Pinpoint the cell where the given text exists, returning its (X, Y) midpoint coordinate. 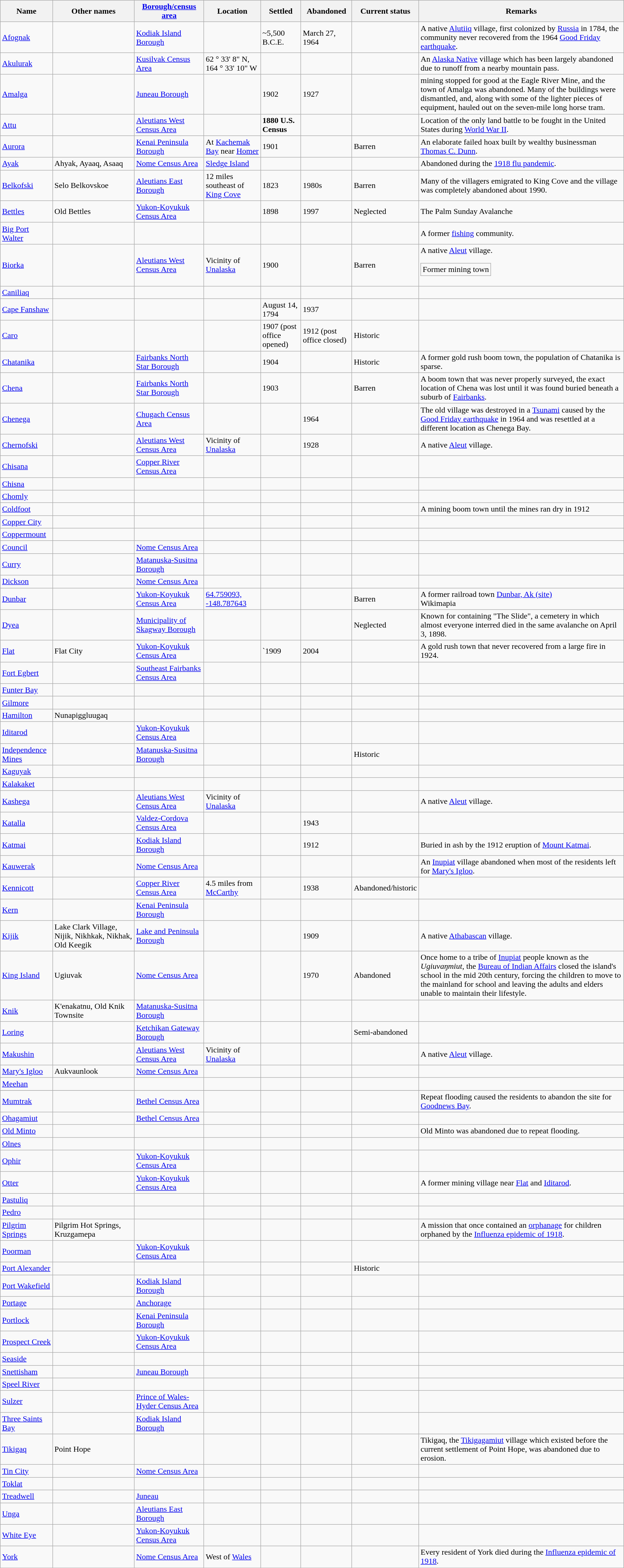
Knik (27, 1010)
Other names (93, 11)
Tin City (27, 1471)
Juneau (169, 1496)
1901 (281, 147)
Coldfoot (27, 509)
Mary's Igloo (27, 1071)
Caro (27, 336)
Unga (27, 1514)
Funter Bay (27, 690)
Portage (27, 1303)
Kern (27, 910)
Cape Fanshaw (27, 309)
Kauwerak (27, 866)
62 ° 33' 8" N, 164 ° 33' 10" W (232, 63)
Chenega (27, 419)
Loring (27, 1032)
1909 (327, 936)
Independence Mines (27, 754)
Kashega (27, 801)
Abandoned/historic (385, 888)
Snettisham (27, 1371)
Anchorage (169, 1303)
64.759093, -148.787643 (232, 599)
Belkofski (27, 185)
1927 (327, 94)
Chomly (27, 497)
Prince of Wales-Hyder Census Area (169, 1402)
White Eye (27, 1535)
Current status (385, 11)
1903 (281, 388)
Otter (27, 1182)
Chernofski (27, 445)
A former gold rush boom town, the population of Chatanika is sparse. (521, 362)
Nunapiggluugaq (93, 715)
Known for containing "The Slide", a cemetery in which almost everyone interred died in the same avalanche on April 3, 1898. (521, 625)
Pastuliq (27, 1200)
`1909 (281, 651)
Old Minto was abandoned due to repeat flooding. (521, 1131)
An Alaska Native village which has been largely abandoned due to runoff from a nearby mountain pass. (521, 63)
Selo Belkovskoe (93, 185)
Chena (27, 388)
Treadwell (27, 1496)
1943 (327, 823)
4.5 miles from McCarthy (232, 888)
Katmai (27, 844)
Katalla (27, 823)
Amalga (27, 94)
Borough/census area (169, 11)
Pilgrim Hot Springs, Kruzgamepa (93, 1230)
Lake Clark Village, Nijik, Nikhkak, Nikhak, Old Keegik (93, 936)
Caniliaq (27, 292)
Remarks (521, 11)
Pilgrim Springs (27, 1230)
Semi-abandoned (385, 1032)
At Kachemak Bay near Homer (232, 147)
A native Aleut village. Former mining town (521, 265)
Old Bettles (93, 211)
Kusilvak Census Area (169, 63)
Bettles (27, 211)
Biorka (27, 265)
1900 (281, 265)
Prospect Creek (27, 1342)
1938 (327, 888)
Name (27, 11)
York (27, 1557)
Meehan (27, 1084)
Aukvaunlook (93, 1071)
Seaside (27, 1359)
A former railroad town Dunbar, Ak (site)Wikimapia (521, 599)
Sledge Island (232, 164)
Curry (27, 565)
March 27, 1964 (327, 37)
A boom town that was never properly surveyed, the exact location of Chena was lost until it was found buried beneath a suburb of Fairbanks. (521, 388)
Flat (27, 651)
Aurora (27, 147)
Iditarod (27, 733)
The old village was destroyed in a Tsunami caused by the Good Friday earthquake in 1964 and was resettled at a different location as Chenega Bay. (521, 419)
Every resident of York died during the Influenza epidemic of 1918. (521, 1557)
An Inupiat village abandoned when most of the residents left for Mary's Igloo. (521, 866)
1902 (281, 94)
Chisna (27, 484)
Poorman (27, 1251)
Settled (281, 11)
A gold rush town that never recovered from a large fire in 1924. (521, 651)
K'enakatnu, Old Knik Townsite (93, 1010)
Portlock (27, 1320)
Location of the only land battle to be fought in the United States during World War II. (521, 125)
Ophir (27, 1161)
King Island (27, 975)
Chatanika (27, 362)
Buried in ash by the 1912 eruption of Mount Katmai. (521, 844)
1970 (327, 975)
Port Wakefield (27, 1286)
Many of the villagers emigrated to King Cove and the village was completely abandoned about 1990. (521, 185)
August 14, 1794 (281, 309)
Gilmore (27, 703)
Old Minto (27, 1131)
Kalakaket (27, 784)
Big Port Walter (27, 233)
Mumtrak (27, 1101)
A former mining village near Flat and Iditarod. (521, 1182)
The Palm Sunday Avalanche (521, 211)
2004 (327, 651)
A mining boom town until the mines ran dry in 1912 (521, 509)
Ketchikan Gateway Borough (169, 1032)
Ohagamiut (27, 1118)
1912 (327, 844)
Abandoned during the 1918 flu pandemic. (521, 164)
Speel River (27, 1384)
1980s (327, 185)
Fort Egbert (27, 673)
A former fishing community. (521, 233)
An elaborate failed hoax built by wealthy businessman Thomas C. Dunn. (521, 147)
A native Alutiiq village, first colonized by Russia in 1784, the community never recovered from the 1964 Good Friday earthquake. (521, 37)
Hamilton (27, 715)
Point Hope (93, 1449)
Tikigaq (27, 1449)
Chugach Census Area (169, 419)
Lake and Peninsula Borough (169, 936)
1823 (281, 185)
~5,500 B.C.E. (281, 37)
1904 (281, 362)
Repeat flooding caused the residents to abandon the site for Goodnews Bay. (521, 1101)
Former mining town (456, 270)
Coppermount (27, 535)
Council (27, 547)
Ayak (27, 164)
Three Saints Bay (27, 1423)
1964 (327, 419)
Municipality of Skagway Borough (169, 625)
Port Alexander (27, 1268)
Makushin (27, 1054)
1912 (post office closed) (327, 336)
Pedro (27, 1212)
Ugiuvak (93, 975)
Flat City (93, 651)
Valdez-Cordova Census Area (169, 823)
Chisana (27, 467)
Kennicott (27, 888)
Olnes (27, 1144)
Dyea (27, 625)
1997 (327, 211)
Tikigaq, the Tikigagamiut village which existed before the current settlement of Point Hope, was abandoned due to erosion. (521, 1449)
Kaguyak (27, 772)
Toklat (27, 1484)
Ahyak, Ayaaq, Asaaq (93, 164)
1928 (327, 445)
Afognak (27, 37)
Sulzer (27, 1402)
Copper City (27, 522)
12 miles southeast of King Cove (232, 185)
1880 U.S. Census (281, 125)
West of Wales (232, 1557)
Kijik (27, 936)
A mission that once contained an orphanage for children orphaned by the Influenza epidemic of 1918. (521, 1230)
Akulurak (27, 63)
Dunbar (27, 599)
Location (232, 11)
Dickson (27, 582)
1937 (327, 309)
1898 (281, 211)
A native Athabascan village. (521, 936)
Attu (27, 125)
Southeast Fairbanks Census Area (169, 673)
1907 (post office opened) (281, 336)
